For the text-containing cell, return its midpoint in (x, y) coordinate format. 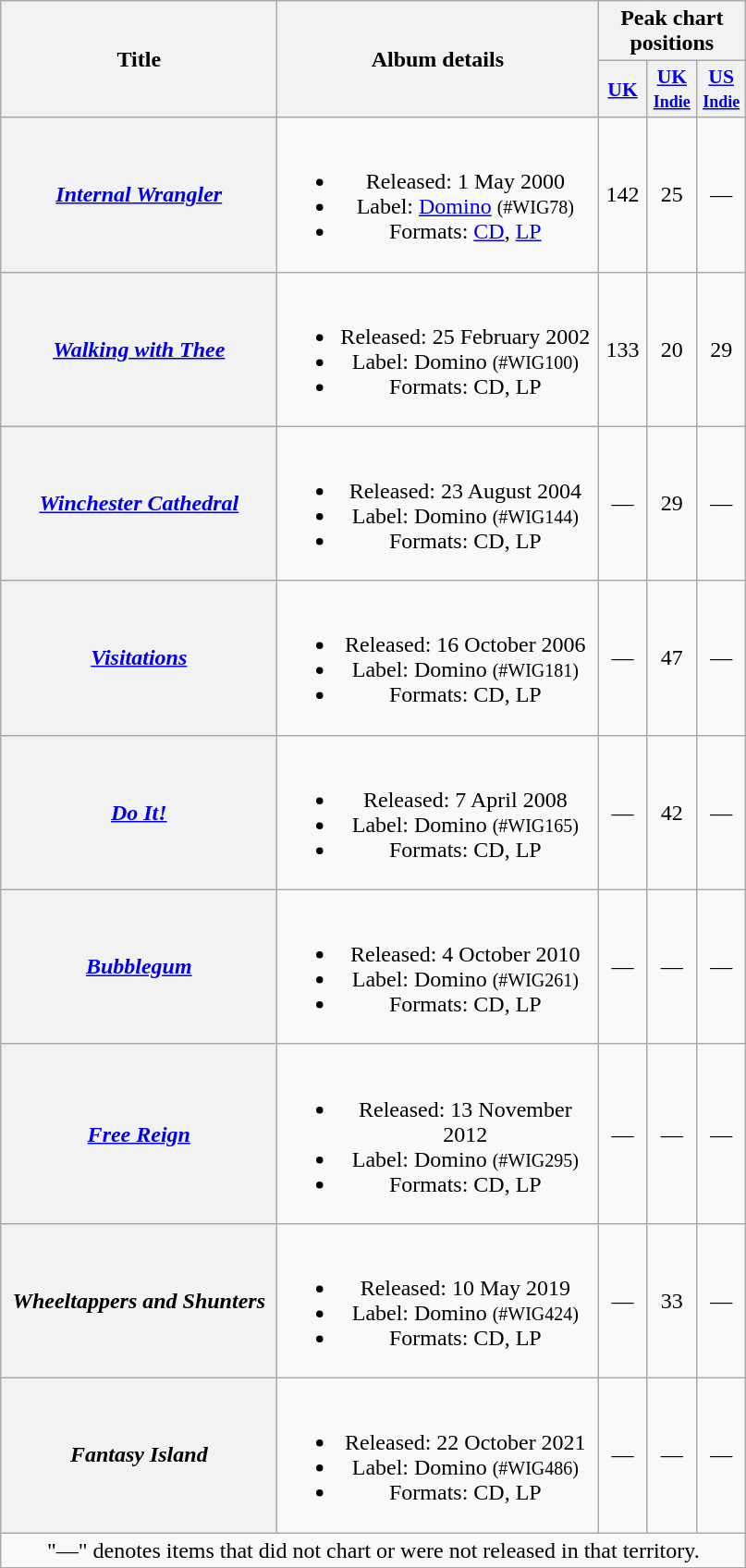
20 (671, 349)
Winchester Cathedral (139, 503)
Walking with Thee (139, 349)
25 (671, 194)
Released: 1 May 2000Label: Domino (#WIG78)Formats: CD, LP (438, 194)
Free Reign (139, 1133)
42 (671, 812)
Released: 23 August 2004Label: Domino (#WIG144)Formats: CD, LP (438, 503)
USIndie (721, 89)
Released: 16 October 2006Label: Domino (#WIG181)Formats: CD, LP (438, 658)
Peak chart positions (672, 31)
Album details (438, 59)
Do It! (139, 812)
Released: 13 November 2012Label: Domino (#WIG295)Formats: CD, LP (438, 1133)
UKIndie (671, 89)
Bubblegum (139, 967)
Fantasy Island (139, 1455)
UK (623, 89)
"—" denotes items that did not chart or were not released in that territory. (373, 1550)
Released: 4 October 2010Label: Domino (#WIG261)Formats: CD, LP (438, 967)
Released: 10 May 2019Label: Domino (#WIG424)Formats: CD, LP (438, 1300)
142 (623, 194)
33 (671, 1300)
133 (623, 349)
Internal Wrangler (139, 194)
Released: 22 October 2021Label: Domino (#WIG486)Formats: CD, LP (438, 1455)
47 (671, 658)
Wheeltappers and Shunters (139, 1300)
Visitations (139, 658)
Title (139, 59)
Released: 7 April 2008Label: Domino (#WIG165)Formats: CD, LP (438, 812)
Released: 25 February 2002Label: Domino (#WIG100)Formats: CD, LP (438, 349)
